Identify which cell holds the provided text, then report its (X, Y) central coordinate. 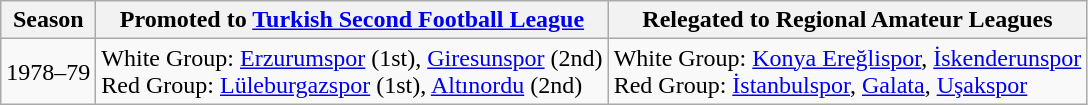
White Group: Konya Ereğlispor, İskenderunsporRed Group: İstanbulspor, Galata, Uşakspor (848, 72)
Promoted to Turkish Second Football League (352, 20)
Relegated to Regional Amateur Leagues (848, 20)
1978–79 (48, 72)
White Group: Erzurumspor (1st), Giresunspor (2nd)Red Group: Lüleburgazspor (1st), Altınordu (2nd) (352, 72)
Season (48, 20)
